Identify which cell holds the provided text, then report its (X, Y) central coordinate. 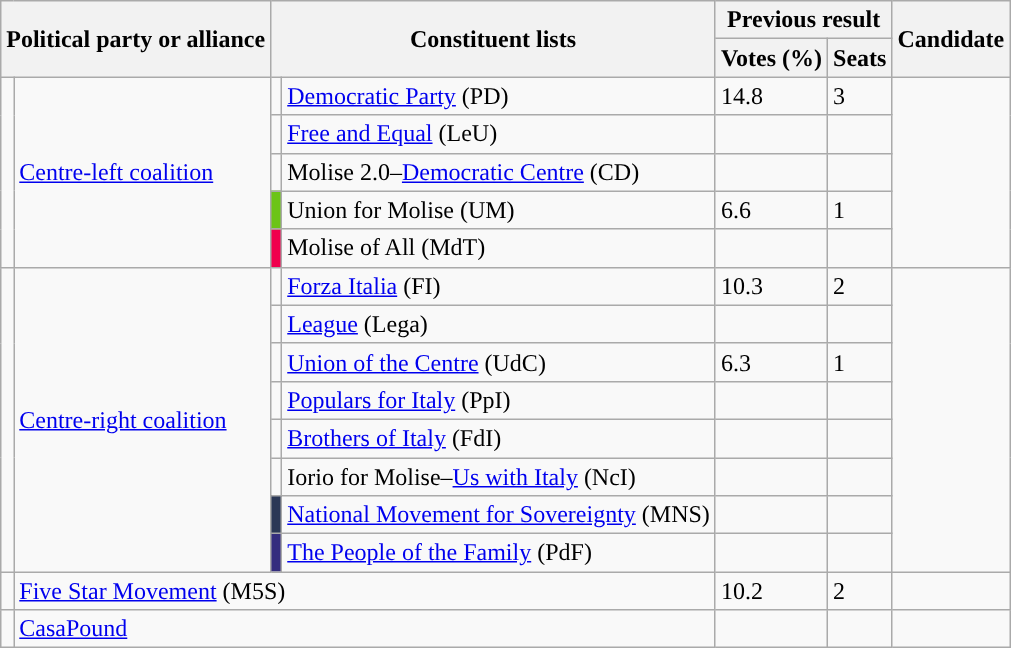
Centre-left coalition (142, 172)
Populars for Italy (PpI) (499, 400)
Candidate (951, 39)
Free and Equal (LeU) (499, 134)
14.8 (771, 96)
Votes (%) (771, 58)
10.2 (771, 591)
6.3 (771, 362)
Union of the Centre (UdC) (499, 362)
Centre-right coalition (142, 419)
Molise of All (MdT) (499, 248)
League (Lega) (499, 324)
Union for Molise (UM) (499, 210)
Brothers of Italy (FdI) (499, 438)
Five Star Movement (M5S) (365, 591)
3 (860, 96)
Forza Italia (FI) (499, 286)
6.6 (771, 210)
National Movement for Sovereignty (MNS) (499, 515)
Previous result (804, 20)
Seats (860, 58)
Constituent lists (494, 39)
The People of the Family (PdF) (499, 553)
Molise 2.0–Democratic Centre (CD) (499, 172)
Democratic Party (PD) (499, 96)
10.3 (771, 286)
CasaPound (365, 629)
Political party or alliance (136, 39)
Iorio for Molise–Us with Italy (NcI) (499, 477)
